Pinpoint the cell where the given text exists, returning its (x, y) midpoint coordinate. 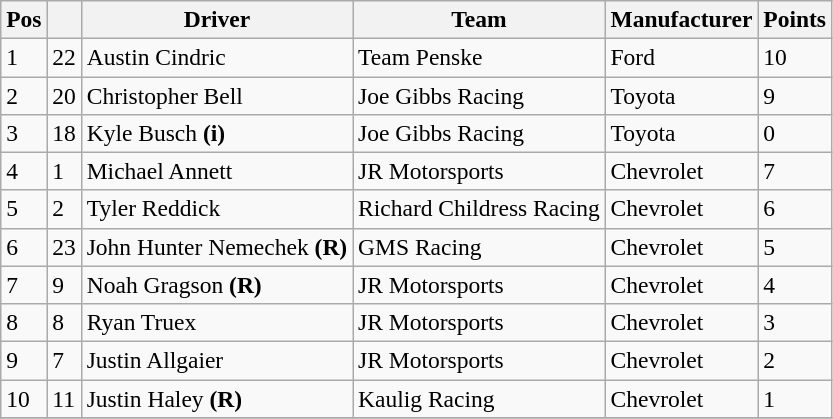
Noah Gragson (R) (216, 285)
Michael Annett (216, 171)
Kaulig Racing (479, 398)
18 (64, 133)
Team Penske (479, 57)
23 (64, 247)
GMS Racing (479, 247)
11 (64, 398)
Points (795, 19)
Justin Allgaier (216, 360)
Richard Childress Racing (479, 209)
Austin Cindric (216, 57)
Tyler Reddick (216, 209)
Pos (24, 19)
Ford (682, 57)
John Hunter Nemechek (R) (216, 247)
Justin Haley (R) (216, 398)
Ryan Truex (216, 322)
22 (64, 57)
0 (795, 133)
Manufacturer (682, 19)
Driver (216, 19)
Kyle Busch (i) (216, 133)
Christopher Bell (216, 95)
20 (64, 95)
Team (479, 19)
